Capture the cell that displays the provided text and extract its [x, y] central coordinate. 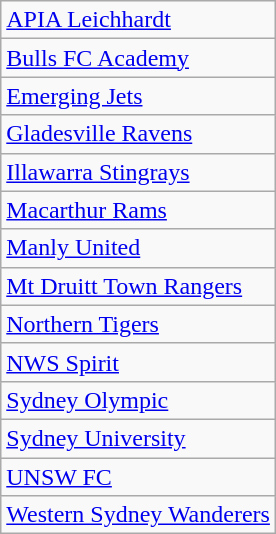
Northern Tigers [138, 324]
APIA Leichhardt [138, 20]
Mt Druitt Town Rangers [138, 286]
Sydney University [138, 438]
Emerging Jets [138, 96]
Bulls FC Academy [138, 58]
Illawarra Stingrays [138, 172]
Macarthur Rams [138, 210]
Gladesville Ravens [138, 134]
Western Sydney Wanderers [138, 515]
NWS Spirit [138, 362]
Sydney Olympic [138, 400]
UNSW FC [138, 477]
Manly United [138, 248]
